From the cell containing the given text, extract its center point as [x, y] coordinate. 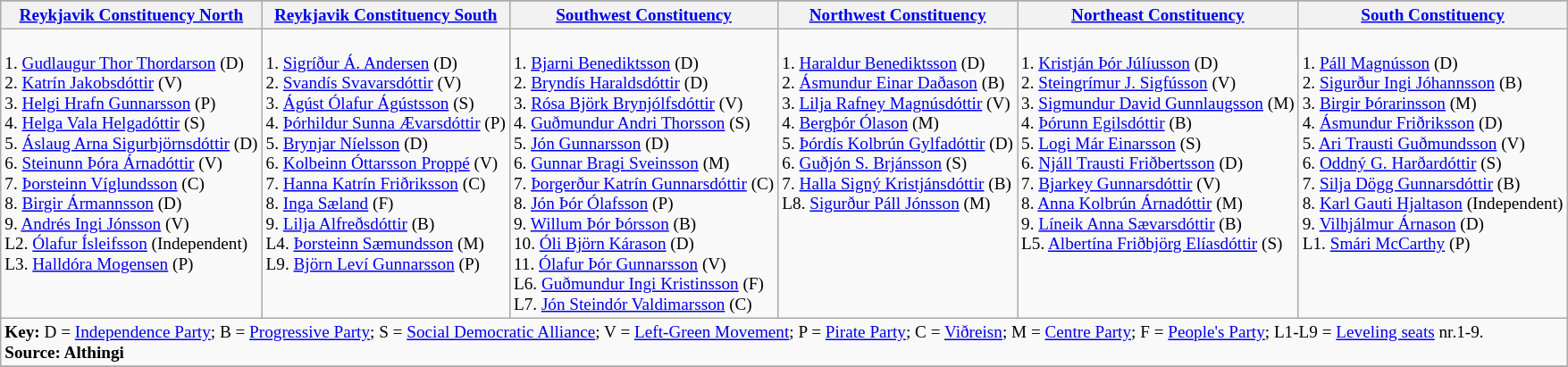
Southwest Constituency [643, 15]
Northeast Constituency [1158, 15]
Northwest Constituency [898, 15]
Reykjavik Constituency South [386, 15]
South Constituency [1433, 15]
Reykjavik Constituency North [131, 15]
